Provide the (x, y) coordinate of the cell's center where the given text is located.  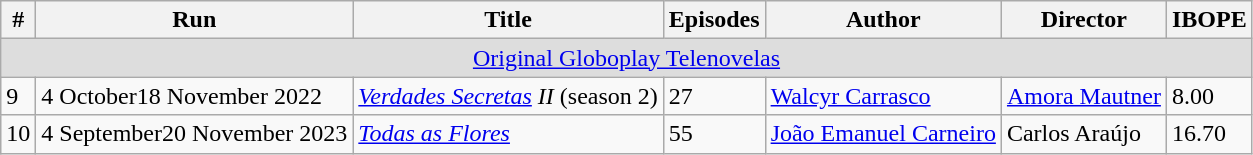
4 October18 November 2022 (194, 96)
Amora Mautner (1084, 96)
Todas as Flores (508, 134)
16.70 (1209, 134)
Carlos Araújo (1084, 134)
Original Globoplay Telenovelas (626, 58)
9 (18, 96)
Author (883, 20)
8.00 (1209, 96)
Director (1084, 20)
Walcyr Carrasco (883, 96)
# (18, 20)
Run (194, 20)
João Emanuel Carneiro (883, 134)
4 September20 November 2023 (194, 134)
55 (714, 134)
Verdades Secretas II (season 2) (508, 96)
Title (508, 20)
IBOPE (1209, 20)
27 (714, 96)
Episodes (714, 20)
10 (18, 134)
